Return [X, Y] of the center of cell containing provided text 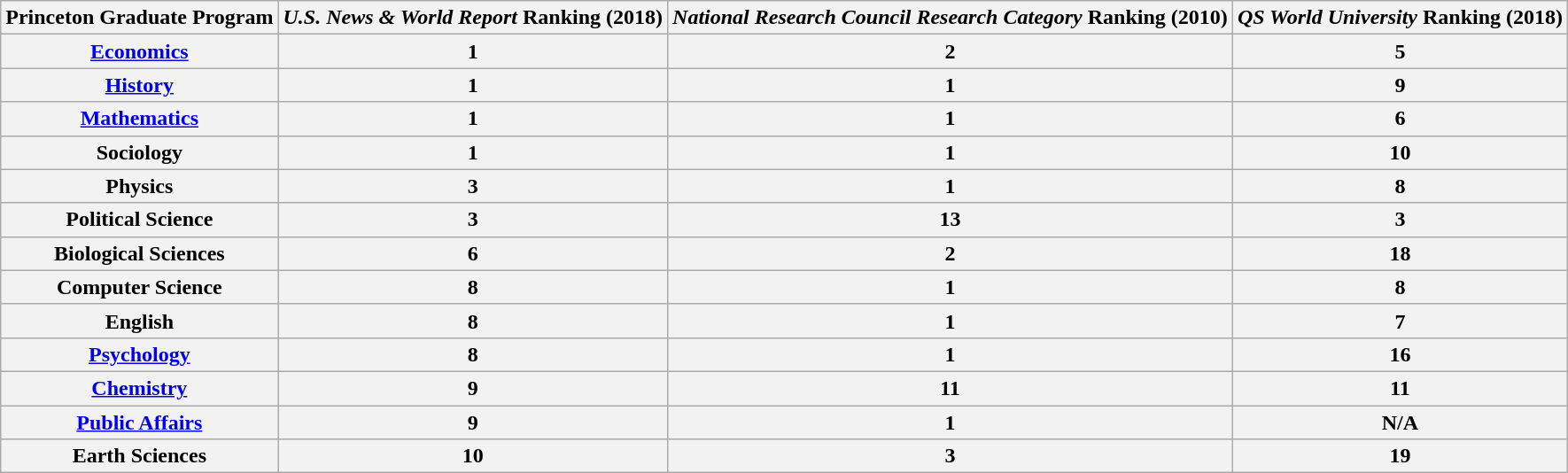
History [140, 85]
English [140, 321]
Sociology [140, 152]
Public Affairs [140, 423]
13 [951, 220]
Mathematics [140, 119]
Computer Science [140, 287]
Chemistry [140, 388]
Biological Sciences [140, 253]
18 [1400, 253]
National Research Council Research Category Ranking (2010) [951, 18]
QS World University Ranking (2018) [1400, 18]
7 [1400, 321]
Psychology [140, 354]
N/A [1400, 423]
Economics [140, 51]
5 [1400, 51]
U.S. News & World Report Ranking (2018) [473, 18]
Political Science [140, 220]
16 [1400, 354]
Princeton Graduate Program [140, 18]
Physics [140, 186]
Earth Sciences [140, 456]
19 [1400, 456]
